Identify which cell holds the provided text, then report its (X, Y) central coordinate. 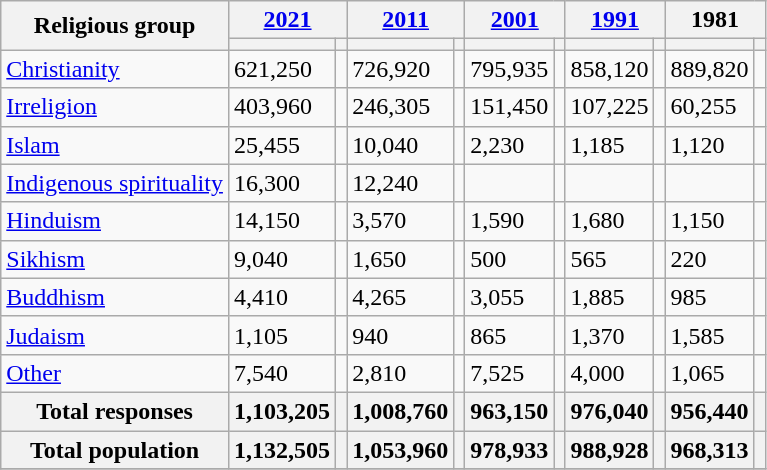
Christianity (115, 69)
7,525 (510, 373)
7,540 (282, 373)
565 (610, 259)
1,650 (400, 259)
107,225 (610, 107)
978,933 (510, 449)
1991 (615, 20)
1,132,505 (282, 449)
10,040 (400, 145)
Other (115, 373)
12,240 (400, 183)
246,305 (400, 107)
4,410 (282, 297)
4,000 (610, 373)
16,300 (282, 183)
968,313 (710, 449)
1,150 (710, 221)
Total responses (115, 411)
726,920 (400, 69)
1,370 (610, 335)
1981 (715, 20)
1,680 (610, 221)
1,053,960 (400, 449)
60,255 (710, 107)
889,820 (710, 69)
1,120 (710, 145)
Total population (115, 449)
9,040 (282, 259)
Islam (115, 145)
858,120 (610, 69)
2,810 (400, 373)
Judaism (115, 335)
1,103,205 (282, 411)
2001 (515, 20)
1,185 (610, 145)
Indigenous spirituality (115, 183)
Buddhism (115, 297)
25,455 (282, 145)
956,440 (710, 411)
1,065 (710, 373)
2,230 (510, 145)
1,590 (510, 221)
1,885 (610, 297)
4,265 (400, 297)
500 (510, 259)
976,040 (610, 411)
Irreligion (115, 107)
1,105 (282, 335)
220 (710, 259)
3,055 (510, 297)
963,150 (510, 411)
151,450 (510, 107)
Hinduism (115, 221)
3,570 (400, 221)
865 (510, 335)
1,585 (710, 335)
Sikhism (115, 259)
Religious group (115, 26)
14,150 (282, 221)
2021 (287, 20)
988,928 (610, 449)
621,250 (282, 69)
985 (710, 297)
795,935 (510, 69)
940 (400, 335)
403,960 (282, 107)
2011 (406, 20)
1,008,760 (400, 411)
